Extract the [x, y] coordinate from the center of the cell holding the provided text.  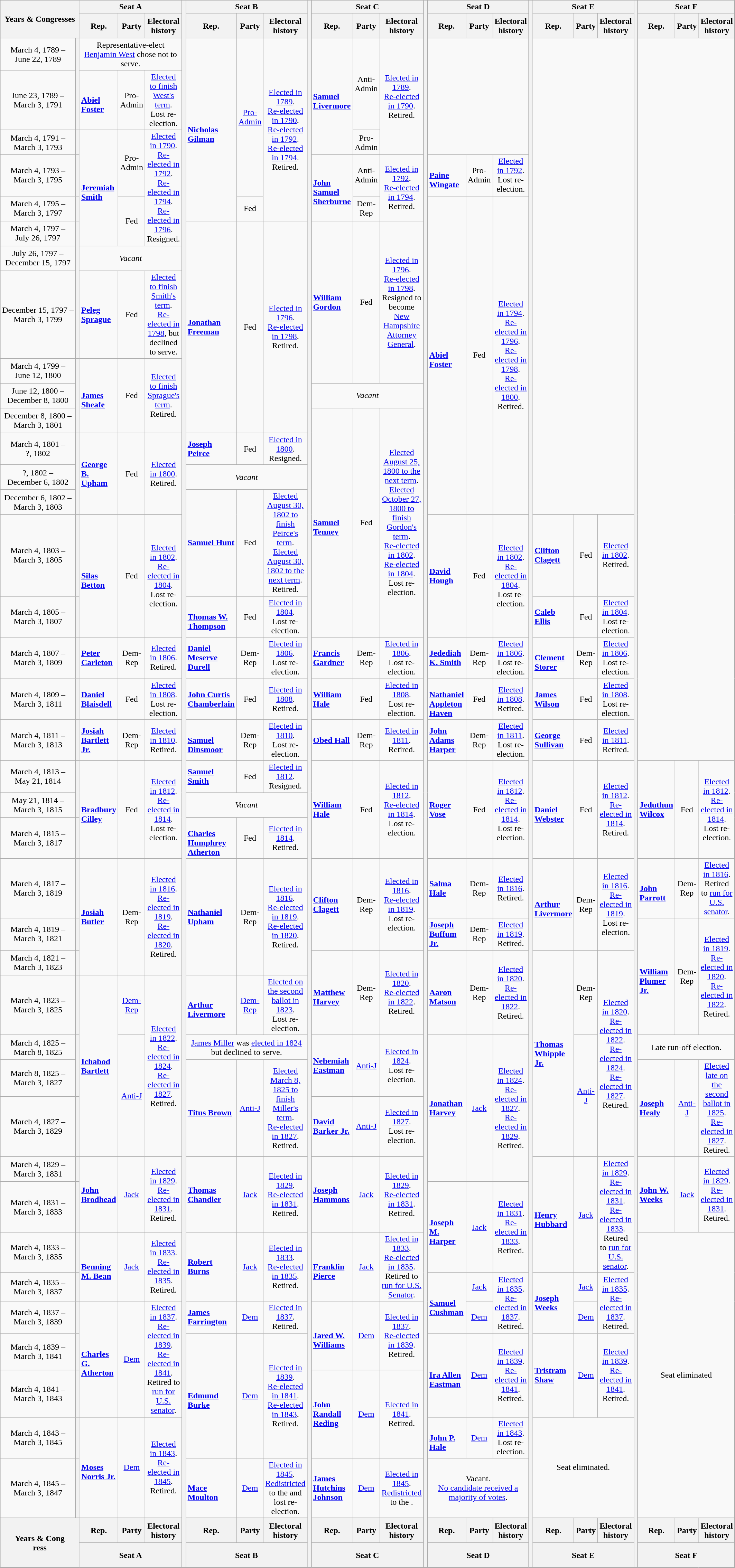
Elected in 1810.Lost re-election. [286, 740]
March 4, 1811 –March 3, 1813 [38, 740]
Caleb Ellis [553, 616]
March 4, 1797 –July 26, 1797 [38, 233]
March 4, 1827 –March 3, 1829 [38, 1126]
Bradbury Cilley [99, 809]
March 4, 1813 –May 21, 1814 [38, 776]
Charles G. Atherton [99, 1359]
Franklin Pierce [332, 1267]
John Randall Reding [332, 1414]
Clement Storer [553, 658]
Elected in 1845.Redistricted to the . [402, 1488]
Thomas Chandler [211, 1194]
March 4, 1837 –March 3, 1839 [38, 1317]
Jonathan Harvey [447, 1108]
Peter Carleton [99, 658]
Joseph Healy [656, 1108]
March 4, 1843 –March 3, 1845 [38, 1437]
Tristram Shaw [553, 1375]
Nathaniel Upham [211, 917]
Seat eliminated [686, 1375]
December 6, 1802 –March 3, 1803 [38, 502]
James Wilson [553, 699]
Paine Wingate [447, 176]
George Sullivan [553, 740]
Elected August 25, 1800 to the next term.Elected October 27, 1800 to finish Gordon's term.Re-elected in 1802.Re-elected in 1804.Lost re-election. [402, 522]
December 15, 1797 –March 3, 1799 [38, 314]
Joseph Weeks [553, 1303]
March 4, 1833 –March 3, 1835 [38, 1252]
March 4, 1805 –March 3, 1807 [38, 616]
March 4, 1845 –March 3, 1847 [38, 1488]
March 4, 1839 –March 3, 1841 [38, 1352]
David Hough [447, 576]
Benning M. Bean [99, 1267]
James Sheafe [99, 396]
March 4, 1821 –March 3, 1823 [38, 963]
Elected in 1811.Lost re-election. [511, 740]
Jedediah K. Smith [447, 658]
Elected in 1812.Re-elected in 1814.Retired. [616, 809]
Elected in 1837.Re-elected in 1839.Re-elected in 1841.Retired to run for U.S. senator. [164, 1359]
March 4, 1801 –?, 1802 [38, 449]
Elected in 1792.Lost re-election. [511, 176]
Samuel Smith [211, 776]
Elected in 1841.Retired. [402, 1414]
Jonathan Freeman [211, 327]
Silas Betton [99, 576]
Elected to finish Sprague's term.Retired. [164, 396]
Nathaniel Appleton Haven [447, 699]
March 4, 1809 –March 3, 1811 [38, 699]
Samuel Cushman [447, 1303]
Jared W. Williams [332, 1336]
Elected in 1806.Retired. [164, 658]
March 4, 1819 –March 3, 1821 [38, 934]
Representative-elect Benjamin West chose not to serve. [131, 54]
Elected in 1839.Re-elected in 1841.Re-elected in 1843.Retired. [286, 1396]
Peleg Sprague [99, 314]
Joseph M. Harper [447, 1227]
Edmund Burke [211, 1396]
March 4, 1831 –March 3, 1833 [38, 1207]
Daniel Blaisdell [99, 699]
Elected in 1816.Retired to run for U.S. senator. [717, 889]
March 4, 1795 –March 3, 1797 [38, 208]
Elected in 1833.Re-elected in 1835.Retired to run for U.S. Senator. [402, 1267]
Elected in 1816.Retired. [511, 889]
Elected in 1829.Re-elected in 1831.Re-elected in 1833.Retired to run for U.S. senator. [616, 1215]
Elected in 1802.Retired. [616, 555]
June 12, 1800 –December 8, 1800 [38, 396]
Elected March 8, 1825 to finish Miller's term.Re-elected in 1827.Retired. [286, 1108]
Elected in 1831.Re-elected in 1833.Retired. [511, 1227]
Elected in 1789.Re-elected in 1790.Re-elected in 1792.Re-elected in 1794.Retired. [286, 130]
Josiah Bartlett Jr. [99, 740]
Charles Humphrey Atherton [211, 838]
Elected in 1843.Re-elected in 1845.Retired. [164, 1467]
James Miller was elected in 1824 but declined to serve. [246, 1047]
Robert Burns [211, 1267]
Vacant.No candidate received a majority of votes. [478, 1488]
March 4, 1807 –March 3, 1809 [38, 658]
June 23, 1789 –March 3, 1791 [38, 100]
Years & Congresses [40, 19]
John Curtis Chamberlain [211, 699]
Elected on the second ballot in 1823.Lost re-election. [286, 1005]
Elected in 1790.Re-elected in 1792.Re-elected in 1794.Re-elected in 1796.Resigned. [164, 188]
Nicholas Gilman [211, 130]
Elected in 1845.Redistricted to the and lost re-election. [286, 1488]
Elected in 1810.Retired. [164, 740]
John W. Weeks [656, 1194]
March 4, 1793 –March 3, 1795 [38, 176]
Elected in 1796.Re-elected in 1798.Resigned to become New Hampshire Attorney General. [402, 302]
March 4, 1789 –June 22, 1789 [38, 54]
Joseph Buffum Jr. [447, 934]
March 4, 1835 –March 3, 1837 [38, 1287]
Jeduthun Wilcox [656, 809]
Samuel Dinsmoor [211, 740]
March 4, 1817 –March 3, 1819 [38, 889]
Thomas Whipple Jr. [553, 1054]
Francis Gardner [332, 658]
John Adams Harper [447, 740]
March 4, 1829 –March 3, 1831 [38, 1169]
Elected in 1843.Lost re-election. [511, 1437]
March 8, 1825 –March 3, 1827 [38, 1078]
Elected in 1792.Re-elected in 1794.Retired. [402, 188]
Samuel Hunt [211, 543]
James Hutchins Johnson [332, 1488]
Nehemiah Eastman [332, 1066]
Aaron Matson [447, 992]
Joseph Hammons [332, 1194]
David Barker Jr. [332, 1126]
Ichabod Bartlett [99, 1066]
John P. Hale [447, 1437]
John Samuel Sherburne [332, 188]
March 4, 1825 –March 8, 1825 [38, 1047]
Moses Norris Jr. [99, 1467]
John Parrott [656, 889]
March 4, 1799 –June 12, 1800 [38, 371]
Seat eliminated. [583, 1467]
Elected in 1820.Re-elected in 1822.Re-elected in 1824.Re-elected in 1827.Retired. [616, 1054]
Elected in 1814.Retired. [286, 838]
Joseph Peirce [211, 449]
Samuel Livermore [332, 97]
Elected in 1824.Lost re-election. [402, 1066]
George B. Upham [99, 474]
Ira Allen Eastman [447, 1375]
December 8, 1800 –March 3, 1801 [38, 421]
Elected in 1800.Resigned. [286, 449]
Elected to finish West's term.Lost re-election. [164, 100]
James Farrington [211, 1317]
March 4, 1841 –March 3, 1843 [38, 1394]
March 4, 1791 –March 3, 1793 [38, 142]
Elected August 30, 1802 to finish Peirce's term.Elected August 30, 1802 to the next term.Retired. [286, 543]
Daniel Meserve Durell [211, 658]
Mace Moulton [211, 1488]
Elected in 1837.Retired. [286, 1317]
Samuel Tenney [332, 522]
John Brodhead [99, 1194]
?, 1802 –December 6, 1802 [38, 477]
William Gordon [332, 302]
Years & Congress [40, 1543]
Late run-off election. [686, 1047]
March 4, 1823 –March 3, 1825 [38, 1005]
Elected in 1789.Re-elected in 1790.Retired. [402, 97]
Daniel Webster [553, 809]
Titus Brown [211, 1108]
Elected in 1800.Retired. [164, 474]
July 26, 1797 –December 15, 1797 [38, 258]
Henry Hubbard [553, 1215]
Elected in 1794.Re-elected in 1796.Re-elected in 1798.Re-elected in 1800.Retired. [511, 355]
Elected late on the second ballot in 1825.Re-elected in 1827.Retired. [717, 1108]
Elected in 1796.Re-elected in 1798.Retired. [286, 327]
Roger Vose [447, 809]
Matthew Harvey [332, 992]
Elected in 1837.Re-elected in 1839.Retired. [402, 1336]
Thomas W. Thompson [211, 616]
Elected in 1812.Resigned. [286, 776]
Jeremiah Smith [99, 188]
Elected in 1824.Re-elected in 1827.Re-elected in 1829.Retired. [511, 1108]
March 4, 1803 –March 3, 1805 [38, 555]
March 4, 1815 –March 3, 1817 [38, 838]
Elected in 1819.Re-elected in 1820.Re-elected in 1822.Retired. [717, 976]
May 21, 1814 –March 3, 1815 [38, 805]
Elected in 1827.Lost re-election. [402, 1126]
Salma Hale [447, 889]
Elected to finish Smith's term.Re-elected in 1798, but declined to serve. [164, 314]
William Plumer Jr. [656, 976]
Elected in 1822.Re-elected in 1824.Re-elected in 1827.Retired. [164, 1066]
Josiah Butler [99, 917]
Obed Hall [332, 740]
Elected in 1819.Retired. [511, 934]
